Capture the cell that displays the provided text and extract its [x, y] central coordinate. 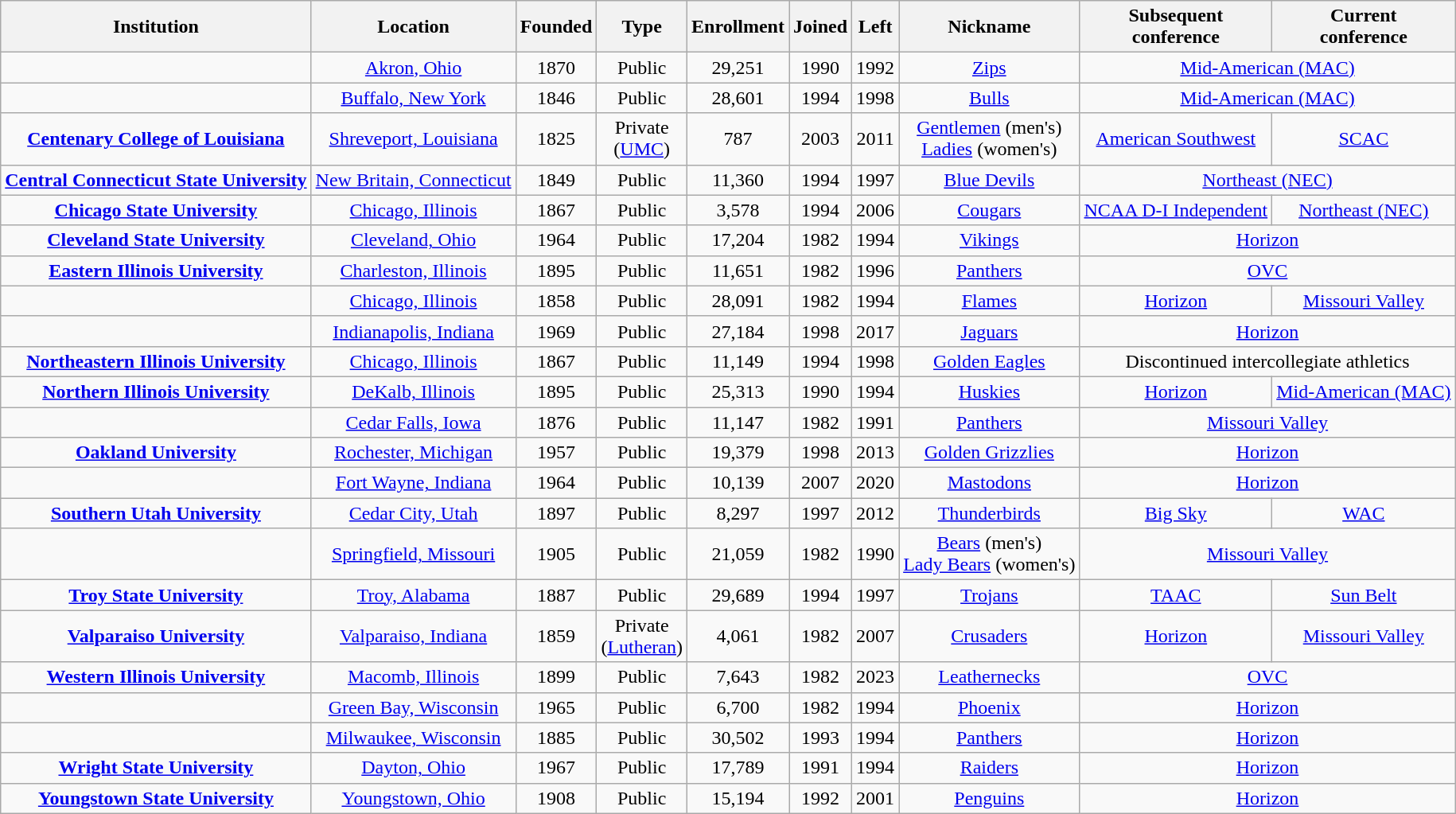
Phoenix [990, 707]
Leathernecks [990, 677]
Youngstown, Ohio [414, 798]
2023 [875, 677]
1858 [556, 301]
Location [414, 27]
Rochester, Michigan [414, 453]
2001 [875, 798]
17,789 [738, 768]
Cedar City, Utah [414, 513]
19,379 [738, 453]
Bulls [990, 98]
Raiders [990, 768]
2003 [821, 138]
1993 [821, 738]
Institution [156, 27]
1885 [556, 738]
Jaguars [990, 331]
Fort Wayne, Indiana [414, 483]
Type [642, 27]
Charleston, Illinois [414, 271]
Currentconference [1364, 27]
1859 [556, 637]
Oakland University [156, 453]
4,061 [738, 637]
Wright State University [156, 768]
Thunderbirds [990, 513]
787 [738, 138]
1876 [556, 423]
1967 [556, 768]
Shreveport, Louisiana [414, 138]
Cleveland, Ohio [414, 240]
Big Sky [1176, 513]
29,251 [738, 68]
7,643 [738, 677]
Macomb, Illinois [414, 677]
TAAC [1176, 595]
Nickname [990, 27]
1905 [556, 554]
Private(Lutheran) [642, 637]
Milwaukee, Wisconsin [414, 738]
Discontinued intercollegiate athletics [1267, 361]
DeKalb, Illinois [414, 391]
11,149 [738, 361]
Joined [821, 27]
1899 [556, 677]
Northern Illinois University [156, 391]
1849 [556, 180]
Akron, Ohio [414, 68]
Springfield, Missouri [414, 554]
Eastern Illinois University [156, 271]
Cleveland State University [156, 240]
Green Bay, Wisconsin [414, 707]
21,059 [738, 554]
17,204 [738, 240]
NCAA D-I Independent [1176, 210]
25,313 [738, 391]
Zips [990, 68]
8,297 [738, 513]
Crusaders [990, 637]
28,091 [738, 301]
29,689 [738, 595]
Indianapolis, Indiana [414, 331]
Cedar Falls, Iowa [414, 423]
Mastodons [990, 483]
Founded [556, 27]
1957 [556, 453]
11,360 [738, 180]
Gentlemen (men's)Ladies (women's) [990, 138]
27,184 [738, 331]
1870 [556, 68]
1965 [556, 707]
Private(UMC) [642, 138]
Sun Belt [1364, 595]
Troy, Alabama [414, 595]
Troy State University [156, 595]
11,147 [738, 423]
Buffalo, New York [414, 98]
Cougars [990, 210]
30,502 [738, 738]
Blue Devils [990, 180]
2006 [875, 210]
1825 [556, 138]
10,139 [738, 483]
Centenary College of Louisiana [156, 138]
Huskies [990, 391]
1846 [556, 98]
28,601 [738, 98]
Northeastern Illinois University [156, 361]
Dayton, Ohio [414, 768]
Enrollment [738, 27]
Golden Grizzlies [990, 453]
1897 [556, 513]
American Southwest [1176, 138]
Vikings [990, 240]
1969 [556, 331]
3,578 [738, 210]
2017 [875, 331]
2013 [875, 453]
Bears (men's)Lady Bears (women's) [990, 554]
15,194 [738, 798]
6,700 [738, 707]
Western Illinois University [156, 677]
Golden Eagles [990, 361]
SCAC [1364, 138]
Flames [990, 301]
Youngstown State University [156, 798]
Trojans [990, 595]
1887 [556, 595]
Chicago State University [156, 210]
11,651 [738, 271]
Left [875, 27]
Central Connecticut State University [156, 180]
WAC [1364, 513]
New Britain, Connecticut [414, 180]
2011 [875, 138]
1908 [556, 798]
1996 [875, 271]
Subsequentconference [1176, 27]
2012 [875, 513]
Penguins [990, 798]
Valparaiso University [156, 637]
2020 [875, 483]
Valparaiso, Indiana [414, 637]
Southern Utah University [156, 513]
